Provide the [x, y] coordinate of the cell's center where the given text is located.  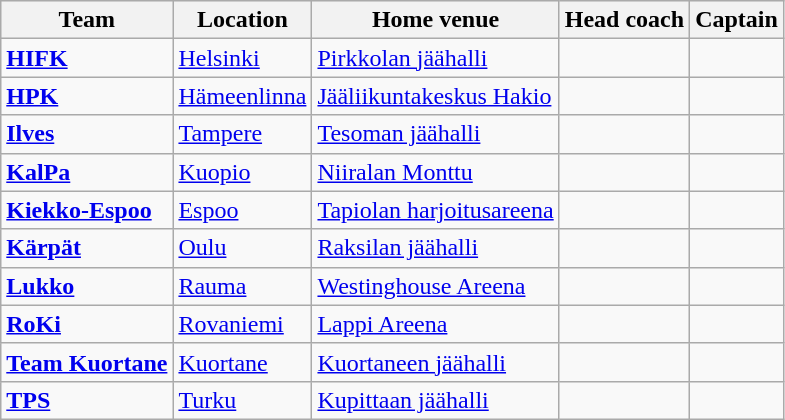
Kärpät [87, 248]
Kupittaan jäähalli [436, 400]
Turku [242, 400]
Raksilan jäähalli [436, 248]
Westinghouse Areena [436, 286]
Jääliikuntakeskus Hakio [436, 96]
HPK [87, 96]
Captain [737, 20]
Tesoman jäähalli [436, 134]
Lappi Areena [436, 324]
Pirkkolan jäähalli [436, 58]
Espoo [242, 210]
Team Kuortane [87, 362]
Helsinki [242, 58]
Oulu [242, 248]
Kuortane [242, 362]
Kiekko-Espoo [87, 210]
Location [242, 20]
Kuortaneen jäähalli [436, 362]
Rovaniemi [242, 324]
Ilves [87, 134]
Head coach [624, 20]
Team [87, 20]
Kuopio [242, 172]
Rauma [242, 286]
Hämeenlinna [242, 96]
Niiralan Monttu [436, 172]
HIFK [87, 58]
KalPa [87, 172]
Tampere [242, 134]
TPS [87, 400]
Tapiolan harjoitusareena [436, 210]
Home venue [436, 20]
RoKi [87, 324]
Lukko [87, 286]
